Determine the [X, Y] coordinate at the center of the cell enclosing the given text.  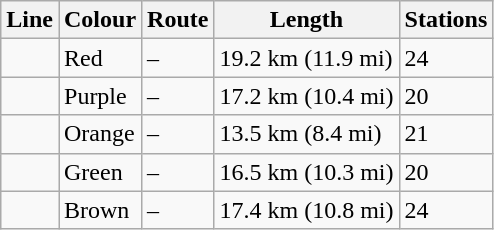
Purple [100, 96]
Red [100, 58]
Line [30, 20]
21 [446, 134]
13.5 km (8.4 mi) [306, 134]
19.2 km (11.9 mi) [306, 58]
16.5 km (10.3 mi) [306, 172]
Brown [100, 210]
Orange [100, 134]
Green [100, 172]
17.4 km (10.8 mi) [306, 210]
Colour [100, 20]
Length [306, 20]
17.2 km (10.4 mi) [306, 96]
Stations [446, 20]
Route [178, 20]
